Locate the cell with the specified text and output its (X, Y) center coordinate. 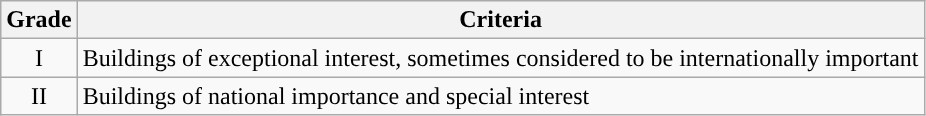
II (39, 96)
Buildings of exceptional interest, sometimes considered to be internationally important (500, 58)
Criteria (500, 20)
I (39, 58)
Grade (39, 20)
Buildings of national importance and special interest (500, 96)
